From the cell containing the given text, extract its center point as [X, Y] coordinate. 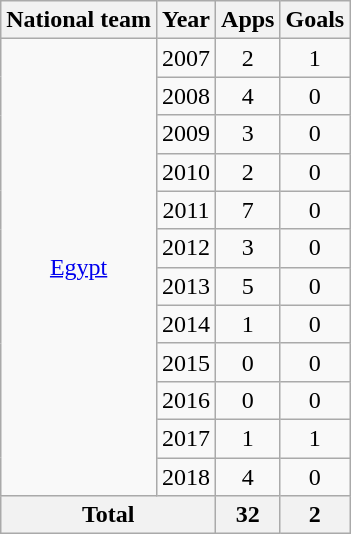
Goals [315, 20]
2007 [186, 58]
National team [79, 20]
2016 [186, 400]
2015 [186, 362]
32 [248, 515]
2009 [186, 134]
2010 [186, 172]
2018 [186, 477]
2012 [186, 248]
2008 [186, 96]
2017 [186, 438]
Year [186, 20]
5 [248, 286]
Egypt [79, 268]
Total [108, 515]
2013 [186, 286]
2014 [186, 324]
7 [248, 210]
2011 [186, 210]
Apps [248, 20]
